Extract the [X, Y] coordinate from the center of the cell holding the provided text.  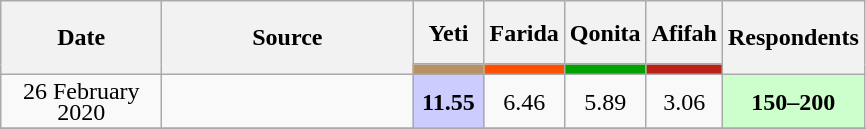
3.06 [684, 102]
5.89 [605, 102]
6.46 [524, 102]
Afifah [684, 32]
Date [82, 38]
Qonita [605, 32]
11.55 [448, 102]
Respondents [793, 38]
Farida [524, 32]
Yeti [448, 32]
26 February 2020 [82, 102]
150–200 [793, 102]
Source [288, 38]
